For the text-containing cell, return its midpoint in [x, y] coordinate format. 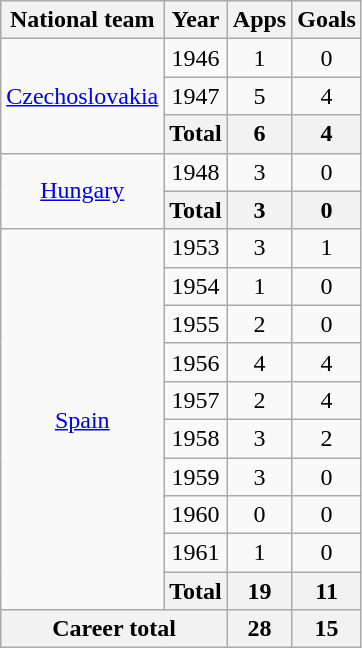
National team [82, 20]
1953 [196, 248]
5 [259, 96]
11 [327, 591]
15 [327, 629]
Goals [327, 20]
19 [259, 591]
1948 [196, 172]
1959 [196, 477]
1954 [196, 286]
Czechoslovakia [82, 96]
1946 [196, 58]
Career total [114, 629]
Apps [259, 20]
Hungary [82, 191]
1955 [196, 324]
1956 [196, 362]
1958 [196, 438]
Spain [82, 420]
1960 [196, 515]
1947 [196, 96]
Year [196, 20]
6 [259, 134]
28 [259, 629]
1957 [196, 400]
1961 [196, 553]
